Find where the given text appears and provide that cell's center as [x, y] coordinate. 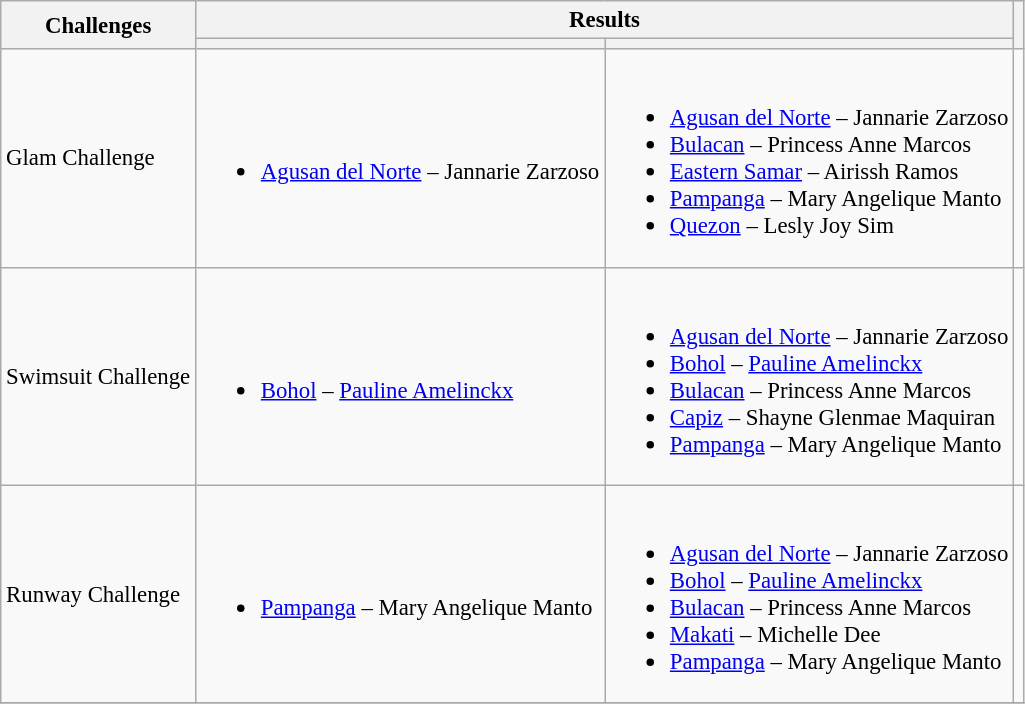
Runway Challenge [98, 594]
Agusan del Norte – Jannarie ZarzosoBulacan – Princess Anne MarcosEastern Samar – Airissh RamosPampanga – Mary Angelique MantoQuezon – Lesly Joy Sim [810, 158]
Glam Challenge [98, 158]
Agusan del Norte – Jannarie ZarzosoBohol – Pauline AmelinckxBulacan – Princess Anne MarcosMakati – Michelle DeePampanga – Mary Angelique Manto [810, 594]
Results [604, 20]
Pampanga – Mary Angelique Manto [400, 594]
Challenges [98, 25]
Agusan del Norte – Jannarie Zarzoso [400, 158]
Bohol – Pauline Amelinckx [400, 376]
Swimsuit Challenge [98, 376]
